Determine the (X, Y) coordinate at the center of the cell enclosing the given text.  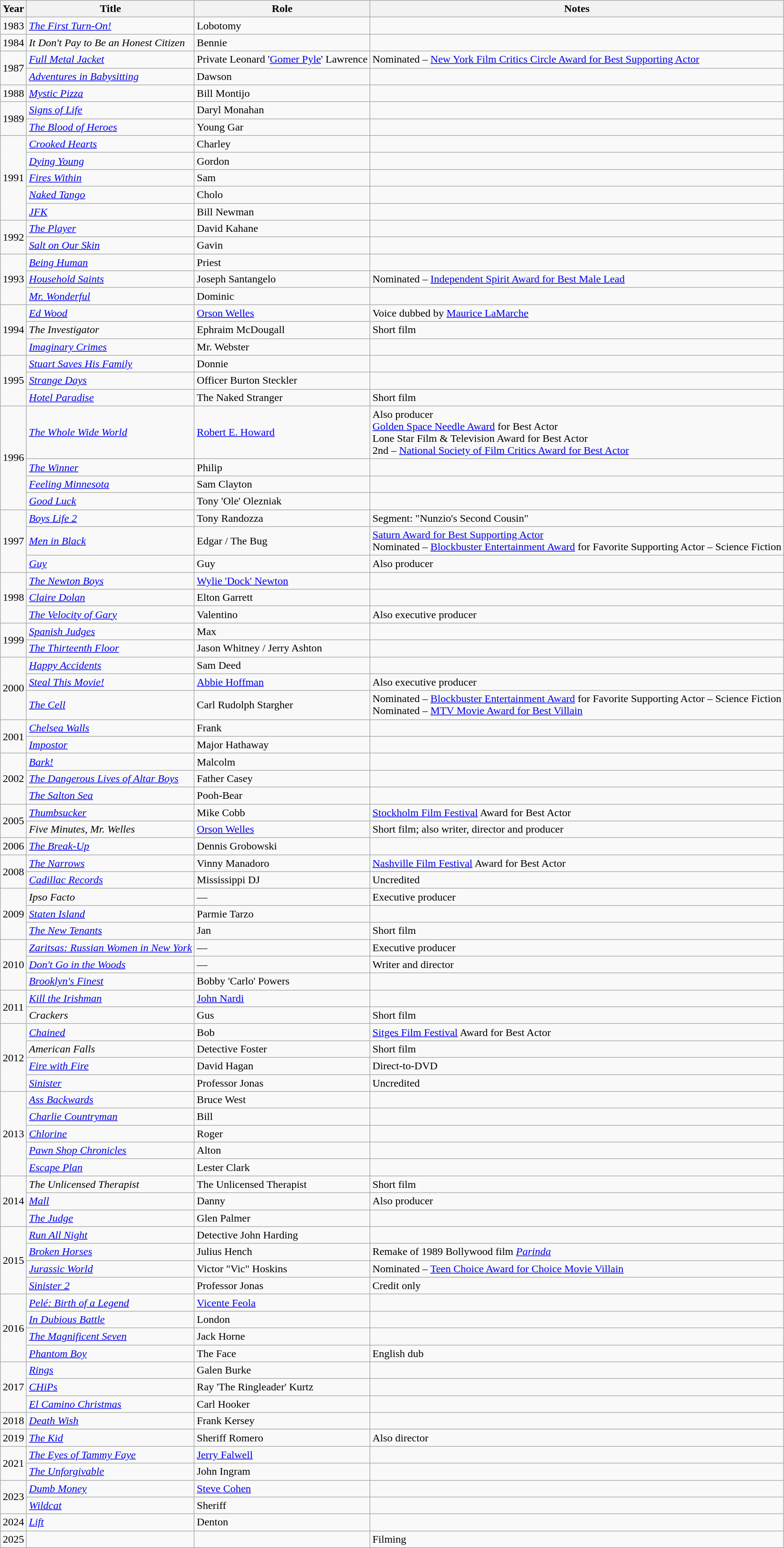
Chained (111, 1032)
Bill (282, 1117)
Vinny Manadoro (282, 863)
Five Minutes, Mr. Welles (111, 830)
2010 (13, 965)
Bark! (111, 762)
Lester Clark (282, 1167)
Staten Island (111, 914)
The New Tenants (111, 931)
Ephraim McDougall (282, 330)
1999 (13, 640)
Impostor (111, 745)
2009 (13, 914)
The Investigator (111, 330)
Nominated – New York Film Critics Circle Award for Best Supporting Actor (577, 60)
Steal This Movie! (111, 682)
Mr. Wonderful (111, 296)
Direct-to-DVD (577, 1066)
Sam Clayton (282, 484)
Jason Whitney / Jerry Ashton (282, 648)
Gus (282, 1015)
Sheriff Romero (282, 1438)
1996 (13, 457)
Tony 'Ole' Olezniak (282, 501)
Brooklyn's Finest (111, 981)
2018 (13, 1421)
Wylie 'Dock' Newton (282, 581)
Spanish Judges (111, 631)
Stockholm Film Festival Award for Best Actor (577, 812)
Pawn Shop Chronicles (111, 1151)
Sheriff (282, 1505)
Remake of 1989 Bollywood film Parinda (577, 1252)
The Eyes of Tammy Faye (111, 1455)
Priest (282, 262)
The Whole Wide World (111, 433)
Philip (282, 467)
Pelé: Birth of a Legend (111, 1302)
Dumb Money (111, 1488)
1994 (13, 330)
Jan (282, 931)
Steve Cohen (282, 1488)
Bobby 'Carlo' Powers (282, 981)
Lobotomy (282, 26)
Escape Plan (111, 1167)
2023 (13, 1497)
Mystic Pizza (111, 93)
Julius Hench (282, 1252)
Crooked Hearts (111, 144)
Joseph Santangelo (282, 279)
Frank (282, 728)
Detective John Harding (282, 1235)
1992 (13, 237)
2014 (13, 1201)
Voice dubbed by Maurice LaMarche (577, 313)
Roger (282, 1134)
Victor "Vic" Hoskins (282, 1269)
Sam (282, 178)
Zaritsas: Russian Women in New York (111, 948)
1991 (13, 178)
Naked Tango (111, 194)
The Thirteenth Floor (111, 648)
2011 (13, 1007)
The Kid (111, 1438)
Cholo (282, 194)
Jack Horne (282, 1336)
Mall (111, 1201)
The Narrows (111, 863)
Feeling Minnesota (111, 484)
2021 (13, 1463)
Title (111, 9)
Mike Cobb (282, 812)
Chlorine (111, 1134)
Crackers (111, 1015)
Writer and director (577, 965)
Young Gar (282, 127)
Bill Newman (282, 212)
Nominated – Blockbuster Entertainment Award for Favorite Supporting Actor – Science FictionNominated – MTV Movie Award for Best Villain (577, 705)
2013 (13, 1134)
The Velocity of Gary (111, 615)
The First Turn-On! (111, 26)
Ass Backwards (111, 1100)
1998 (13, 598)
1993 (13, 279)
Don't Go in the Woods (111, 965)
Jurassic World (111, 1269)
1984 (13, 43)
Fire with Fire (111, 1066)
Filming (577, 1539)
The Naked Stranger (282, 397)
Rings (111, 1370)
Max (282, 631)
Ed Wood (111, 313)
Short film; also writer, director and producer (577, 830)
1987 (13, 68)
Danny (282, 1201)
2006 (13, 846)
The Player (111, 229)
Wildcat (111, 1505)
English dub (577, 1353)
The Break-Up (111, 846)
Charlie Countryman (111, 1117)
Elton Garrett (282, 598)
Fires Within (111, 178)
Hotel Paradise (111, 397)
Denton (282, 1522)
Daryl Monahan (282, 110)
Carl Rudolph Stargher (282, 705)
Sinister 2 (111, 1286)
Death Wish (111, 1421)
Stuart Saves His Family (111, 364)
Dennis Grobowski (282, 846)
Tony Randozza (282, 518)
The Blood of Heroes (111, 127)
Major Hathaway (282, 745)
Bill Montijo (282, 93)
Imaginary Crimes (111, 347)
American Falls (111, 1049)
CHiPs (111, 1387)
David Hagan (282, 1066)
2025 (13, 1539)
The Face (282, 1353)
The Salton Sea (111, 795)
2017 (13, 1387)
Sinister (111, 1083)
Role (282, 9)
The Dangerous Lives of Altar Boys (111, 778)
Lift (111, 1522)
Dawson (282, 76)
The Cell (111, 705)
Nominated – Independent Spirit Award for Best Male Lead (577, 279)
2015 (13, 1260)
1995 (13, 381)
Galen Burke (282, 1370)
2000 (13, 688)
Sam Deed (282, 665)
Officer Burton Steckler (282, 381)
Strange Days (111, 381)
Malcolm (282, 762)
Full Metal Jacket (111, 60)
Good Luck (111, 501)
John Ingram (282, 1472)
Jerry Falwell (282, 1455)
Bennie (282, 43)
Adventures in Babysitting (111, 76)
1997 (13, 541)
2001 (13, 736)
2019 (13, 1438)
Abbie Hoffman (282, 682)
The Unforgivable (111, 1472)
Gordon (282, 161)
Detective Foster (282, 1049)
Segment: "Nunzio's Second Cousin" (577, 518)
Donnie (282, 364)
1989 (13, 119)
Thumbsucker (111, 812)
Nashville Film Festival Award for Best Actor (577, 863)
Private Leonard 'Gomer Pyle' Lawrence (282, 60)
Chelsea Walls (111, 728)
Robert E. Howard (282, 433)
Dying Young (111, 161)
Run All Night (111, 1235)
David Kahane (282, 229)
Father Casey (282, 778)
Glen Palmer (282, 1218)
Mississippi DJ (282, 880)
Mr. Webster (282, 347)
Also director (577, 1438)
Vicente Feola (282, 1302)
Happy Accidents (111, 665)
Alton (282, 1151)
Pooh-Bear (282, 795)
2016 (13, 1328)
El Camino Christmas (111, 1404)
Phantom Boy (111, 1353)
Edgar / The Bug (282, 541)
Bruce West (282, 1100)
Bob (282, 1032)
John Nardi (282, 998)
In Dubious Battle (111, 1319)
Claire Dolan (111, 598)
Frank Kersey (282, 1421)
2024 (13, 1522)
2005 (13, 821)
The Winner (111, 467)
Ipso Facto (111, 897)
Notes (577, 9)
2012 (13, 1057)
Boys Life 2 (111, 518)
Men in Black (111, 541)
Carl Hooker (282, 1404)
Cadillac Records (111, 880)
Nominated – Teen Choice Award for Choice Movie Villain (577, 1269)
1988 (13, 93)
Credit only (577, 1286)
Saturn Award for Best Supporting ActorNominated – Blockbuster Entertainment Award for Favorite Supporting Actor – Science Fiction (577, 541)
Household Saints (111, 279)
1983 (13, 26)
London (282, 1319)
Ray 'The Ringleader' Kurtz (282, 1387)
Valentino (282, 615)
Sitges Film Festival Award for Best Actor (577, 1032)
JFK (111, 212)
Gavin (282, 246)
The Magnificent Seven (111, 1336)
The Judge (111, 1218)
Salt on Our Skin (111, 246)
It Don't Pay to Be an Honest Citizen (111, 43)
Year (13, 9)
2002 (13, 778)
Dominic (282, 296)
The Newton Boys (111, 581)
Signs of Life (111, 110)
Kill the Irishman (111, 998)
Broken Horses (111, 1252)
Charley (282, 144)
2008 (13, 872)
Being Human (111, 262)
Parmie Tarzo (282, 914)
